From the cell containing the given text, extract its center point as (X, Y) coordinate. 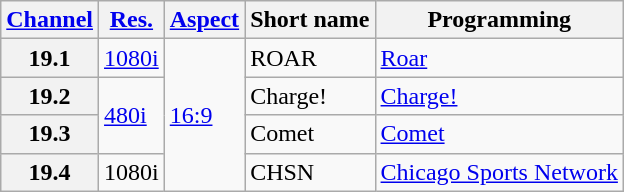
Channel (50, 20)
19.4 (50, 172)
Short name (310, 20)
19.2 (50, 96)
CHSN (310, 172)
16:9 (204, 115)
Res. (132, 20)
Programming (499, 20)
ROAR (310, 58)
19.3 (50, 134)
19.1 (50, 58)
Chicago Sports Network (499, 172)
Roar (499, 58)
Aspect (204, 20)
480i (132, 115)
